For the text-containing cell, return its midpoint in (x, y) coordinate format. 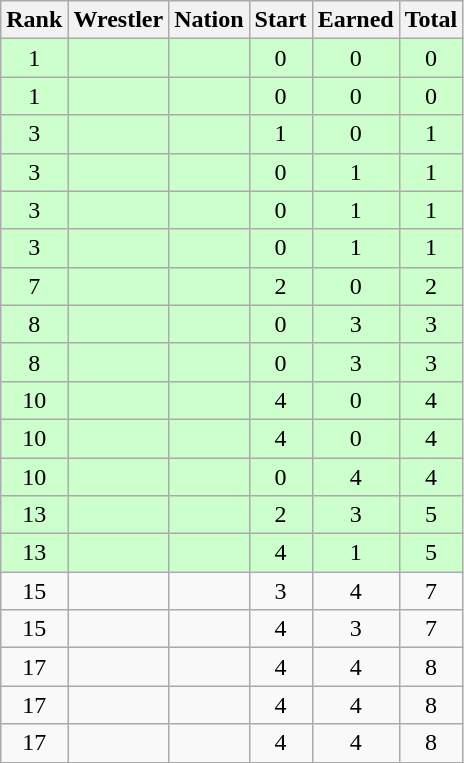
Earned (356, 20)
Start (280, 20)
Wrestler (118, 20)
Rank (34, 20)
Total (431, 20)
Nation (209, 20)
